Scan for the cell matching the given text and deliver its (x, y) coordinate at center. 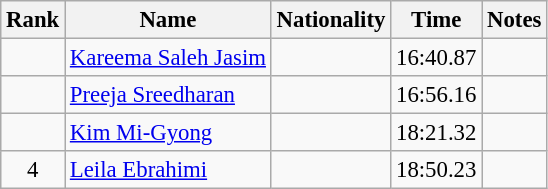
Notes (514, 20)
18:21.32 (436, 133)
Kim Mi-Gyong (168, 133)
Rank (33, 20)
Nationality (330, 20)
Preeja Sreedharan (168, 95)
18:50.23 (436, 170)
16:56.16 (436, 95)
Name (168, 20)
Leila Ebrahimi (168, 170)
4 (33, 170)
Kareema Saleh Jasim (168, 58)
16:40.87 (436, 58)
Time (436, 20)
